Find where the given text appears and provide that cell's center as (X, Y) coordinate. 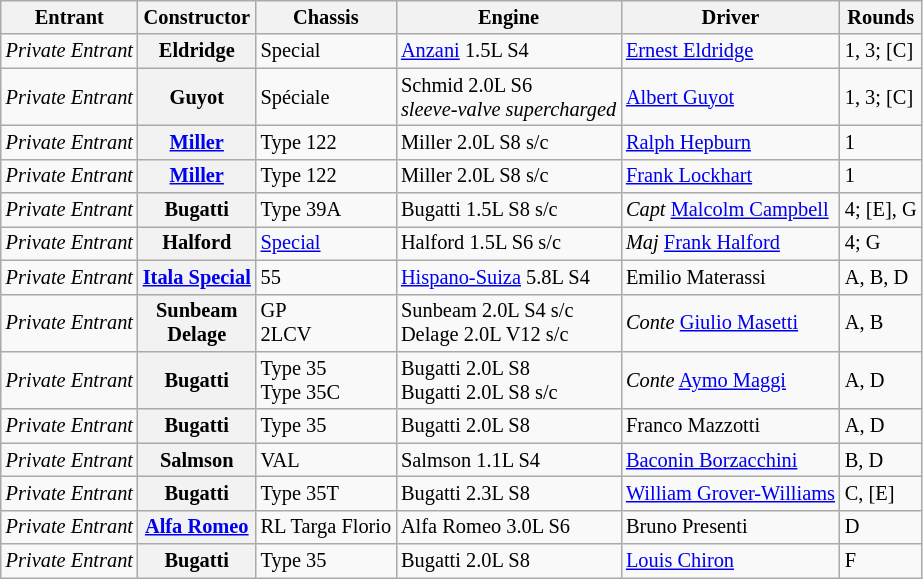
Salmson (197, 460)
4; [E], G (881, 210)
Guyot (197, 97)
Baconin Borzacchini (730, 460)
F (881, 561)
Ralph Hepburn (730, 142)
Rounds (881, 17)
D (881, 527)
Conte Aymo Maggi (730, 380)
Capt Malcolm Campbell (730, 210)
RL Targa Florio (326, 527)
Engine (508, 17)
Itala Special (197, 277)
Constructor (197, 17)
Franco Mazzotti (730, 426)
55 (326, 277)
Anzani 1.5L S4 (508, 51)
Type 35T (326, 493)
4; G (881, 243)
B, D (881, 460)
Halford (197, 243)
Ernest Eldridge (730, 51)
Chassis (326, 17)
Type 39A (326, 210)
A, B, D (881, 277)
A, B (881, 323)
Schmid 2.0L S6sleeve-valve supercharged (508, 97)
GP2LCV (326, 323)
Conte Giulio Masetti (730, 323)
VAL (326, 460)
Salmson 1.1L S4 (508, 460)
William Grover-Williams (730, 493)
Frank Lockhart (730, 176)
Albert Guyot (730, 97)
Louis Chiron (730, 561)
SunbeamDelage (197, 323)
Driver (730, 17)
Alfa Romeo (197, 527)
Entrant (70, 17)
Alfa Romeo 3.0L S6 (508, 527)
Bugatti 1.5L S8 s/c (508, 210)
Sunbeam 2.0L S4 s/cDelage 2.0L V12 s/c (508, 323)
Maj Frank Halford (730, 243)
Bugatti 2.0L S8Bugatti 2.0L S8 s/c (508, 380)
Type 35Type 35C (326, 380)
Eldridge (197, 51)
Spéciale (326, 97)
Hispano-Suiza 5.8L S4 (508, 277)
Halford 1.5L S6 s/c (508, 243)
Bugatti 2.3L S8 (508, 493)
Emilio Materassi (730, 277)
Bruno Presenti (730, 527)
C, [E] (881, 493)
